Extract the (X, Y) coordinate from the center of the cell holding the provided text.  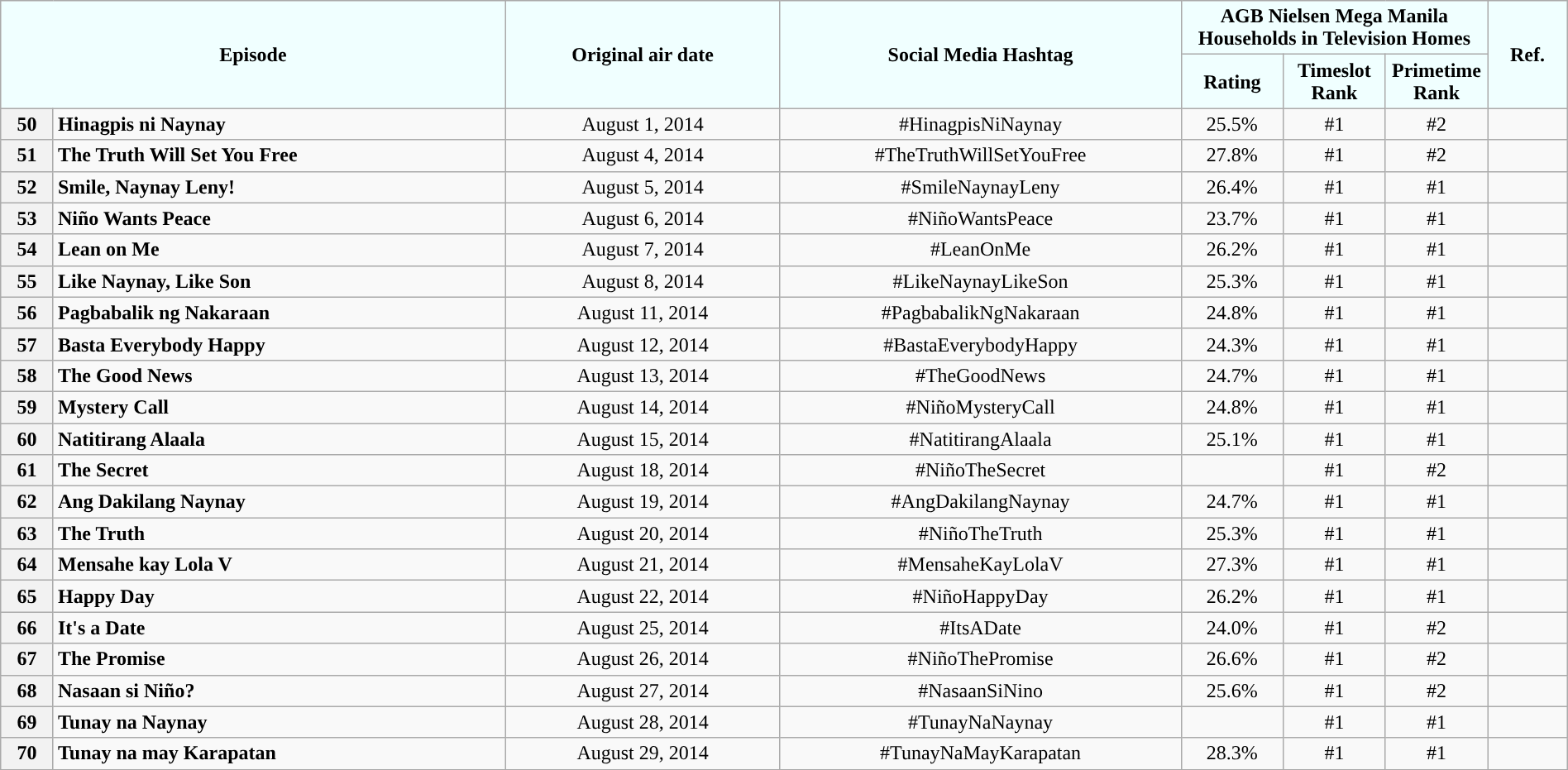
#NasaanSiNino (981, 691)
#BastaEverybodyHappy (981, 344)
#LeanOnMe (981, 250)
#NiñoTheTruth (981, 533)
66 (27, 628)
27.8% (1232, 155)
23.7% (1232, 218)
August 20, 2014 (643, 533)
Tunay na may Karapatan (280, 753)
55 (27, 281)
70 (27, 753)
#NiñoMysteryCall (981, 407)
25.5% (1232, 124)
54 (27, 250)
26.4% (1232, 187)
August 7, 2014 (643, 250)
August 28, 2014 (643, 722)
#SmileNaynayLeny (981, 187)
58 (27, 375)
68 (27, 691)
#NatitirangAlaala (981, 439)
26.6% (1232, 659)
August 8, 2014 (643, 281)
Ref. (1527, 55)
It's a Date (280, 628)
August 4, 2014 (643, 155)
63 (27, 533)
27.3% (1232, 565)
Original air date (643, 55)
#NiñoThePromise (981, 659)
Ang Dakilang Naynay (280, 502)
24.3% (1232, 344)
#LikeNaynayLikeSon (981, 281)
August 29, 2014 (643, 753)
Nasaan si Niño? (280, 691)
August 27, 2014 (643, 691)
#NiñoHappyDay (981, 596)
62 (27, 502)
#TunayNaMayKarapatan (981, 753)
The Secret (280, 471)
24.0% (1232, 628)
The Truth Will Set You Free (280, 155)
August 26, 2014 (643, 659)
Happy Day (280, 596)
#HinagpisNiNaynay (981, 124)
August 15, 2014 (643, 439)
57 (27, 344)
69 (27, 722)
Primetime Rank (1437, 81)
Episode (253, 55)
28.3% (1232, 753)
August 19, 2014 (643, 502)
August 21, 2014 (643, 565)
#AngDakilangNaynay (981, 502)
August 5, 2014 (643, 187)
Like Naynay, Like Son (280, 281)
#TunayNaNaynay (981, 722)
Niño Wants Peace (280, 218)
August 12, 2014 (643, 344)
August 22, 2014 (643, 596)
August 14, 2014 (643, 407)
Rating (1232, 81)
Tunay na Naynay (280, 722)
Mensahe kay Lola V (280, 565)
Smile, Naynay Leny! (280, 187)
67 (27, 659)
The Promise (280, 659)
#TheGoodNews (981, 375)
AGB Nielsen Mega Manila Households in Television Homes (1335, 28)
August 11, 2014 (643, 313)
Pagbabalik ng Nakaraan (280, 313)
#ItsADate (981, 628)
Timeslot Rank (1335, 81)
August 6, 2014 (643, 218)
65 (27, 596)
25.1% (1232, 439)
#PagbabalikNgNakaraan (981, 313)
#TheTruthWillSetYouFree (981, 155)
Basta Everybody Happy (280, 344)
Natitirang Alaala (280, 439)
61 (27, 471)
August 13, 2014 (643, 375)
25.6% (1232, 691)
52 (27, 187)
64 (27, 565)
56 (27, 313)
59 (27, 407)
Mystery Call (280, 407)
53 (27, 218)
Lean on Me (280, 250)
The Good News (280, 375)
August 18, 2014 (643, 471)
60 (27, 439)
#MensaheKayLolaV (981, 565)
50 (27, 124)
August 25, 2014 (643, 628)
Social Media Hashtag (981, 55)
The Truth (280, 533)
#NiñoTheSecret (981, 471)
Hinagpis ni Naynay (280, 124)
August 1, 2014 (643, 124)
51 (27, 155)
#NiñoWantsPeace (981, 218)
